Capture the cell that displays the provided text and extract its [x, y] central coordinate. 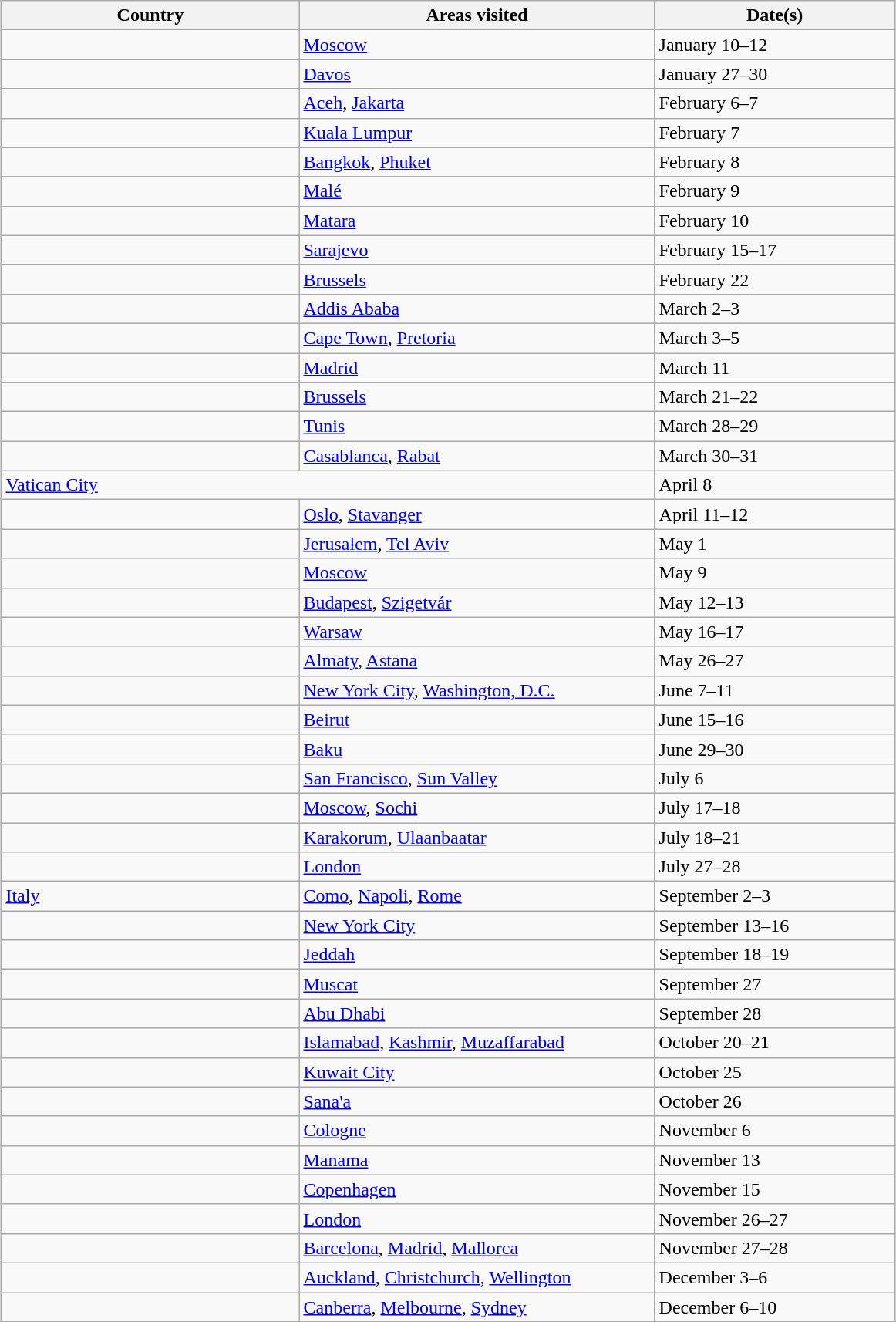
Islamabad, Kashmir, Muzaffarabad [477, 1043]
November 15 [774, 1189]
November 13 [774, 1160]
Jerusalem, Tel Aviv [477, 544]
March 3–5 [774, 338]
June 29–30 [774, 749]
February 8 [774, 162]
Moscow, Sochi [477, 808]
September 13–16 [774, 926]
July 27–28 [774, 867]
June 15–16 [774, 720]
Matara [477, 221]
October 20–21 [774, 1043]
September 28 [774, 1013]
New York City [477, 926]
October 26 [774, 1101]
Kuwait City [477, 1072]
March 21–22 [774, 397]
December 6–10 [774, 1307]
Beirut [477, 720]
Casablanca, Rabat [477, 456]
March 28–29 [774, 427]
July 18–21 [774, 837]
May 12–13 [774, 602]
September 27 [774, 984]
Auckland, Christchurch, Wellington [477, 1277]
February 6–7 [774, 103]
December 3–6 [774, 1277]
May 26–27 [774, 661]
Malé [477, 191]
May 1 [774, 544]
Copenhagen [477, 1189]
Barcelona, Madrid, Mallorca [477, 1248]
Cape Town, Pretoria [477, 338]
November 26–27 [774, 1219]
New York City, Washington, D.C. [477, 690]
November 6 [774, 1131]
Bangkok, Phuket [477, 162]
October 25 [774, 1072]
Muscat [477, 984]
Madrid [477, 368]
Tunis [477, 427]
Baku [477, 749]
September 18–19 [774, 955]
May 16–17 [774, 632]
June 7–11 [774, 690]
Sana'a [477, 1101]
November 27–28 [774, 1248]
February 15–17 [774, 250]
April 8 [774, 485]
Country [150, 15]
September 2–3 [774, 896]
February 9 [774, 191]
Oslo, Stavanger [477, 514]
Areas visited [477, 15]
July 17–18 [774, 808]
February 22 [774, 279]
Budapest, Szigetvár [477, 602]
January 27–30 [774, 74]
Vatican City [328, 485]
Date(s) [774, 15]
March 2–3 [774, 309]
April 11–12 [774, 514]
March 30–31 [774, 456]
Italy [150, 896]
Abu Dhabi [477, 1013]
March 11 [774, 368]
Karakorum, Ulaanbaatar [477, 837]
San Francisco, Sun Valley [477, 778]
February 10 [774, 221]
Warsaw [477, 632]
February 7 [774, 133]
Almaty, Astana [477, 661]
January 10–12 [774, 45]
Jeddah [477, 955]
Davos [477, 74]
Canberra, Melbourne, Sydney [477, 1307]
July 6 [774, 778]
Kuala Lumpur [477, 133]
May 9 [774, 573]
Sarajevo [477, 250]
Manama [477, 1160]
Aceh, Jakarta [477, 103]
Addis Ababa [477, 309]
Como, Napoli, Rome [477, 896]
Cologne [477, 1131]
